Pinpoint the cell where the given text exists, returning its [X, Y] midpoint coordinate. 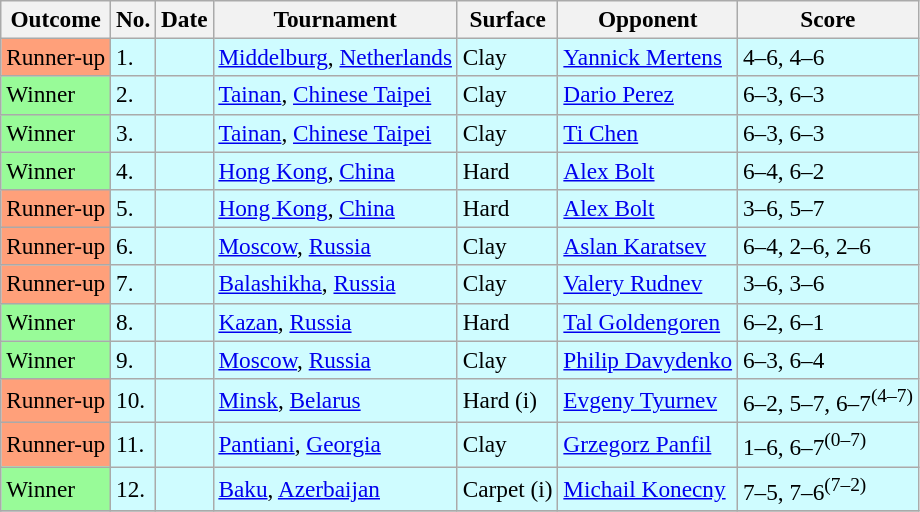
Outcome [56, 19]
Kazan, Russia [335, 322]
No. [134, 19]
1. [134, 57]
Tournament [335, 19]
3–6, 5–7 [828, 208]
Michail Konecny [648, 488]
2. [134, 95]
Balashikha, Russia [335, 284]
Date [184, 19]
7–5, 7–6(7–2) [828, 488]
Valery Rudnev [648, 284]
10. [134, 400]
5. [134, 208]
Surface [508, 19]
Grzegorz Panfil [648, 444]
Baku, Azerbaijan [335, 488]
6–2, 6–1 [828, 322]
Hard (i) [508, 400]
Score [828, 19]
6–2, 5–7, 6–7(4–7) [828, 400]
Opponent [648, 19]
8. [134, 322]
Philip Davydenko [648, 359]
12. [134, 488]
3. [134, 133]
Yannick Mertens [648, 57]
4–6, 4–6 [828, 57]
Pantiani, Georgia [335, 444]
11. [134, 444]
Tal Goldengoren [648, 322]
7. [134, 284]
3–6, 3–6 [828, 284]
9. [134, 359]
Carpet (i) [508, 488]
6–4, 2–6, 2–6 [828, 246]
Aslan Karatsev [648, 246]
Middelburg, Netherlands [335, 57]
Ti Chen [648, 133]
6. [134, 246]
1–6, 6–7(0–7) [828, 444]
Minsk, Belarus [335, 400]
Evgeny Tyurnev [648, 400]
6–3, 6–4 [828, 359]
6–4, 6–2 [828, 170]
Dario Perez [648, 95]
4. [134, 170]
